Locate the cell with the specified text and output its [x, y] center coordinate. 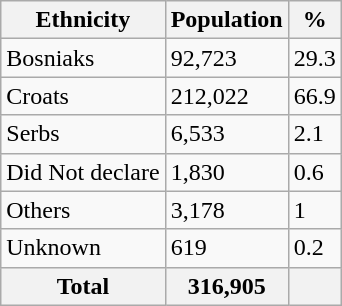
316,905 [226, 286]
29.3 [314, 58]
Croats [83, 96]
212,022 [226, 96]
% [314, 20]
0.6 [314, 172]
2.1 [314, 134]
66.9 [314, 96]
Unknown [83, 248]
619 [226, 248]
1,830 [226, 172]
Total [83, 286]
Ethnicity [83, 20]
Bosniaks [83, 58]
Population [226, 20]
Did Not declare [83, 172]
1 [314, 210]
6,533 [226, 134]
92,723 [226, 58]
0.2 [314, 248]
Others [83, 210]
3,178 [226, 210]
Serbs [83, 134]
